Find where the given text appears and provide that cell's center as (X, Y) coordinate. 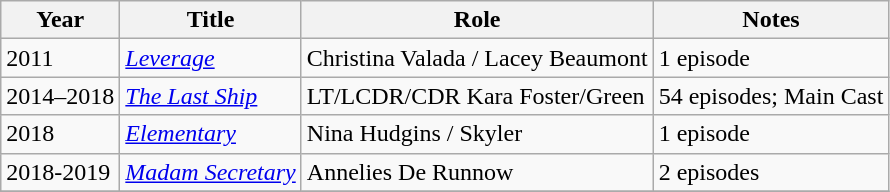
LT/LCDR/CDR Kara Foster/Green (477, 96)
2011 (60, 58)
Madam Secretary (210, 172)
Leverage (210, 58)
2018-2019 (60, 172)
54 episodes; Main Cast (771, 96)
Christina Valada / Lacey Beaumont (477, 58)
Notes (771, 20)
Annelies De Runnow (477, 172)
Role (477, 20)
Nina Hudgins / Skyler (477, 134)
Elementary (210, 134)
Title (210, 20)
2018 (60, 134)
Year (60, 20)
2 episodes (771, 172)
2014–2018 (60, 96)
The Last Ship (210, 96)
